Provide the [x, y] coordinate of the cell's center where the given text is located.  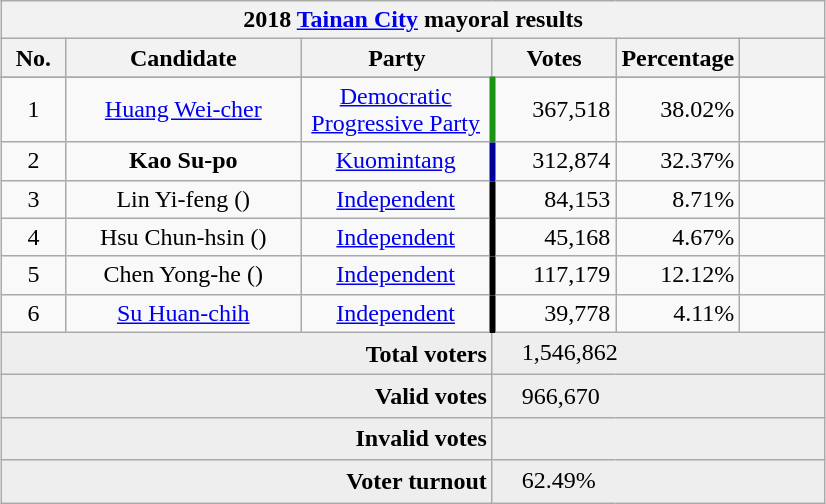
Hsu Chun-hsin () [183, 237]
6 [34, 313]
Chen Yong-he () [183, 275]
Kao Su-po [183, 161]
Valid votes [248, 396]
Party [396, 58]
No. [34, 58]
8.71% [678, 199]
1 [34, 110]
367,518 [554, 110]
Kuomintang [396, 161]
Voter turnout [248, 482]
Total voters [248, 354]
Lin Yi-feng () [183, 199]
966,670 [658, 396]
2 [34, 161]
Percentage [678, 58]
117,179 [554, 275]
5 [34, 275]
4.67% [678, 237]
4.11% [678, 313]
Huang Wei-cher [183, 110]
45,168 [554, 237]
39,778 [554, 313]
1,546,862 [658, 354]
62.49% [658, 482]
Votes [554, 58]
3 [34, 199]
32.37% [678, 161]
Democratic Progressive Party [396, 110]
2018 Tainan City mayoral results [414, 20]
12.12% [678, 275]
Su Huan-chih [183, 313]
4 [34, 237]
38.02% [678, 110]
84,153 [554, 199]
312,874 [554, 161]
Invalid votes [248, 438]
Candidate [183, 58]
